Scan for the cell matching the given text and deliver its [X, Y] coordinate at center. 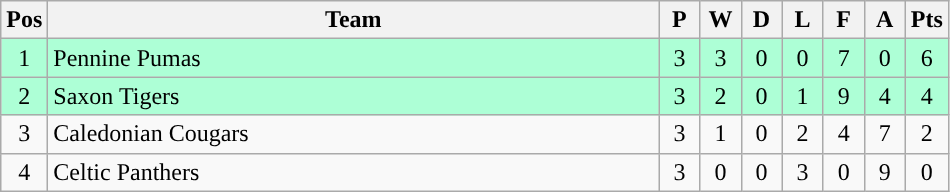
W [720, 20]
Caledonian Cougars [354, 134]
Pennine Pumas [354, 58]
6 [926, 58]
L [802, 20]
Saxon Tigers [354, 96]
Pts [926, 20]
D [762, 20]
P [680, 20]
A [884, 20]
Celtic Panthers [354, 172]
Team [354, 20]
F [844, 20]
Pos [24, 20]
